From the cell containing the given text, extract its center point as (x, y) coordinate. 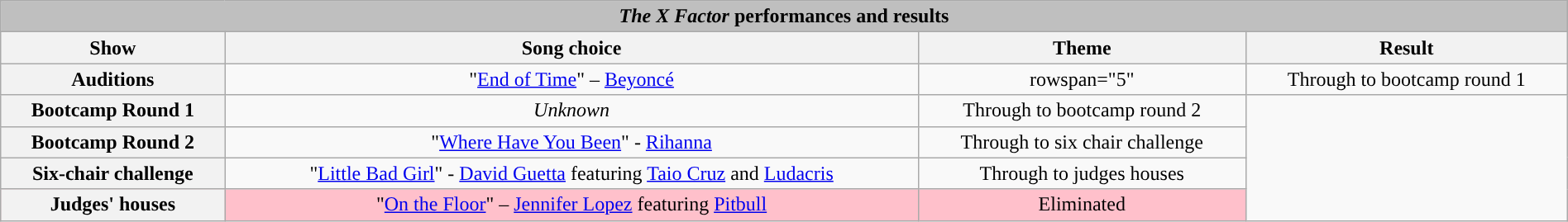
Through to bootcamp round 1 (1406, 79)
Bootcamp Round 1 (112, 111)
Judges' houses (112, 205)
"On the Floor" – Jennifer Lopez featuring Pitbull (571, 205)
Result (1406, 48)
Bootcamp Round 2 (112, 142)
Eliminated (1082, 205)
Song choice (571, 48)
Unknown (571, 111)
"Where Have You Been" - Rihanna (571, 142)
"Little Bad Girl" - David Guetta featuring Taio Cruz and Ludacris (571, 173)
rowspan="5" (1082, 79)
"End of Time" – Beyoncé (571, 79)
Through to bootcamp round 2 (1082, 111)
Through to judges houses (1082, 173)
The X Factor performances and results (784, 17)
Auditions (112, 79)
Show (112, 48)
Theme (1082, 48)
Through to six chair challenge (1082, 142)
Six-chair challenge (112, 173)
